Provide the [x, y] coordinate of the cell's center where the given text is located.  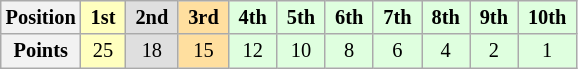
6 [397, 51]
25 [104, 51]
2nd [152, 17]
4th [253, 17]
18 [152, 51]
9th [494, 17]
7th [397, 17]
15 [203, 51]
4 [446, 51]
Points [41, 51]
10th [547, 17]
Position [41, 17]
6th [349, 17]
3rd [203, 17]
1st [104, 17]
1 [547, 51]
8 [349, 51]
2 [494, 51]
10 [301, 51]
12 [253, 51]
8th [446, 17]
5th [301, 17]
